Extract the (x, y) coordinate from the center of the cell holding the provided text.  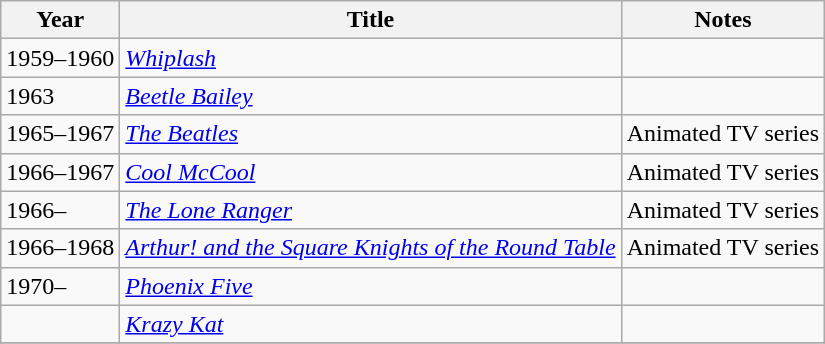
1970– (60, 286)
Whiplash (370, 58)
1966– (60, 210)
Arthur! and the Square Knights of the Round Table (370, 248)
Krazy Kat (370, 324)
Beetle Bailey (370, 96)
Year (60, 20)
The Lone Ranger (370, 210)
1965–1967 (60, 134)
Cool McCool (370, 172)
1966–1967 (60, 172)
1966–1968 (60, 248)
Phoenix Five (370, 286)
1959–1960 (60, 58)
Notes (722, 20)
1963 (60, 96)
Title (370, 20)
The Beatles (370, 134)
